Extract the (x, y) coordinate from the center of the cell holding the provided text.  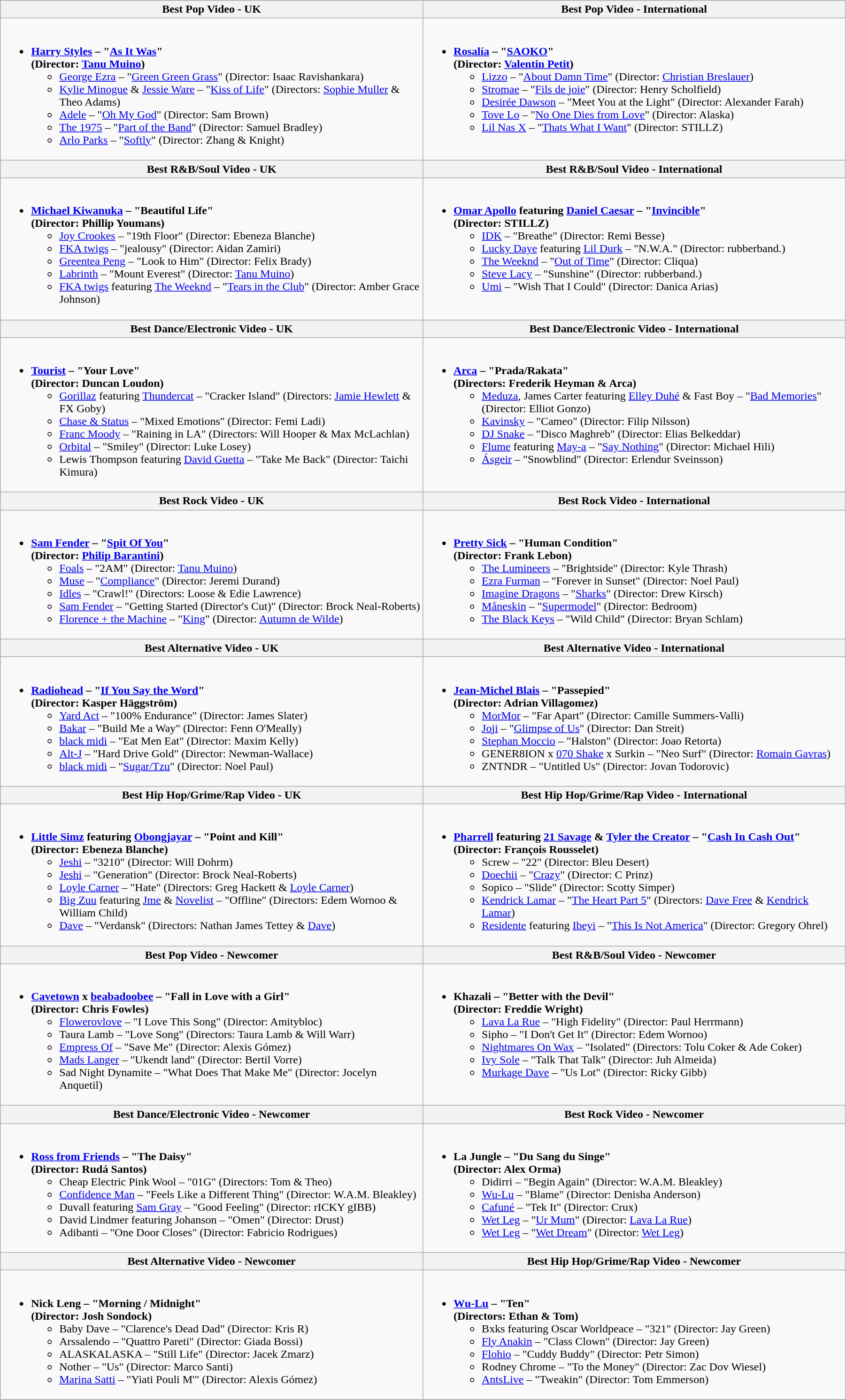
Best R&B/Soul Video - Newcomer (634, 954)
Best Pop Video - UK (212, 9)
Best Dance/Electronic Video - UK (212, 329)
Best Hip Hop/Grime/Rap Video - International (634, 795)
Best Alternative Video - Newcomer (212, 1262)
Best R&B/Soul Video - International (634, 169)
Best Dance/Electronic Video - Newcomer (212, 1115)
Best Rock Video - UK (212, 501)
Best Hip Hop/Grime/Rap Video - UK (212, 795)
Best Pop Video - Newcomer (212, 954)
Best R&B/Soul Video - UK (212, 169)
Best Rock Video - Newcomer (634, 1115)
Best Alternative Video - International (634, 648)
Best Alternative Video - UK (212, 648)
Best Hip Hop/Grime/Rap Video - Newcomer (634, 1262)
Best Pop Video - International (634, 9)
Best Dance/Electronic Video - International (634, 329)
Best Rock Video - International (634, 501)
